For the text-containing cell, return its midpoint in (X, Y) coordinate format. 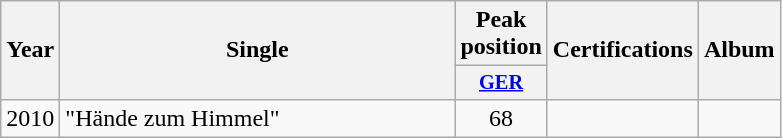
68 (501, 118)
Single (258, 50)
Album (739, 50)
Year (30, 50)
Certifications (622, 50)
"Hände zum Himmel" (258, 118)
2010 (30, 118)
GER (501, 83)
Peak position (501, 34)
